From the cell containing the given text, extract its center point as (x, y) coordinate. 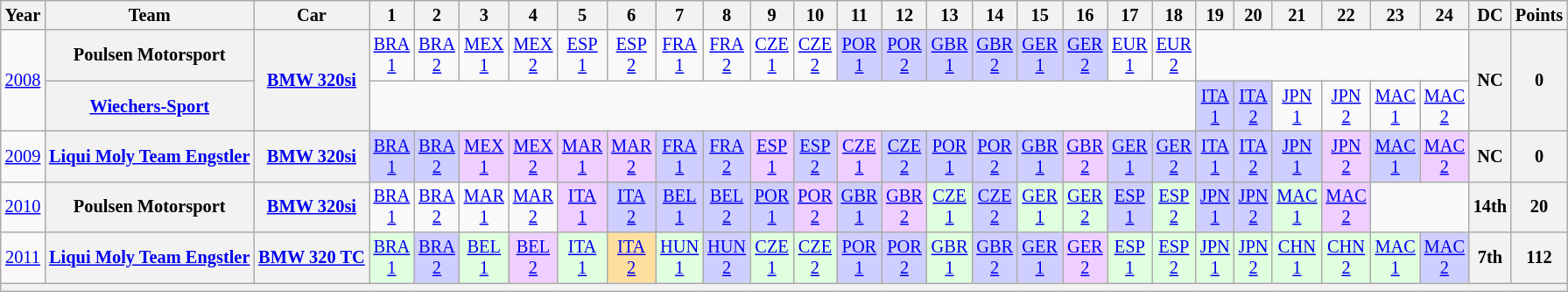
17 (1129, 15)
2009 (23, 156)
14th (1490, 207)
Car (312, 15)
13 (950, 15)
23 (1396, 15)
8 (727, 15)
1 (392, 15)
EUR1 (1129, 55)
2008 (23, 81)
Wiechers-Sport (149, 106)
DC (1490, 15)
HUN2 (727, 258)
Team (149, 15)
BMW 320 TC (312, 258)
18 (1174, 15)
CHN2 (1346, 258)
7 (679, 15)
3 (484, 15)
2010 (23, 207)
112 (1539, 258)
11 (860, 15)
5 (582, 15)
9 (772, 15)
21 (1297, 15)
12 (904, 15)
6 (631, 15)
2011 (23, 258)
4 (533, 15)
10 (814, 15)
Year (23, 15)
CHN1 (1297, 258)
22 (1346, 15)
15 (1040, 15)
Points (1539, 15)
7th (1490, 258)
24 (1445, 15)
EUR2 (1174, 55)
16 (1086, 15)
14 (995, 15)
HUN1 (679, 258)
2 (437, 15)
19 (1215, 15)
